Return the (X, Y) coordinate for the center point of the cell that contains the specified text.  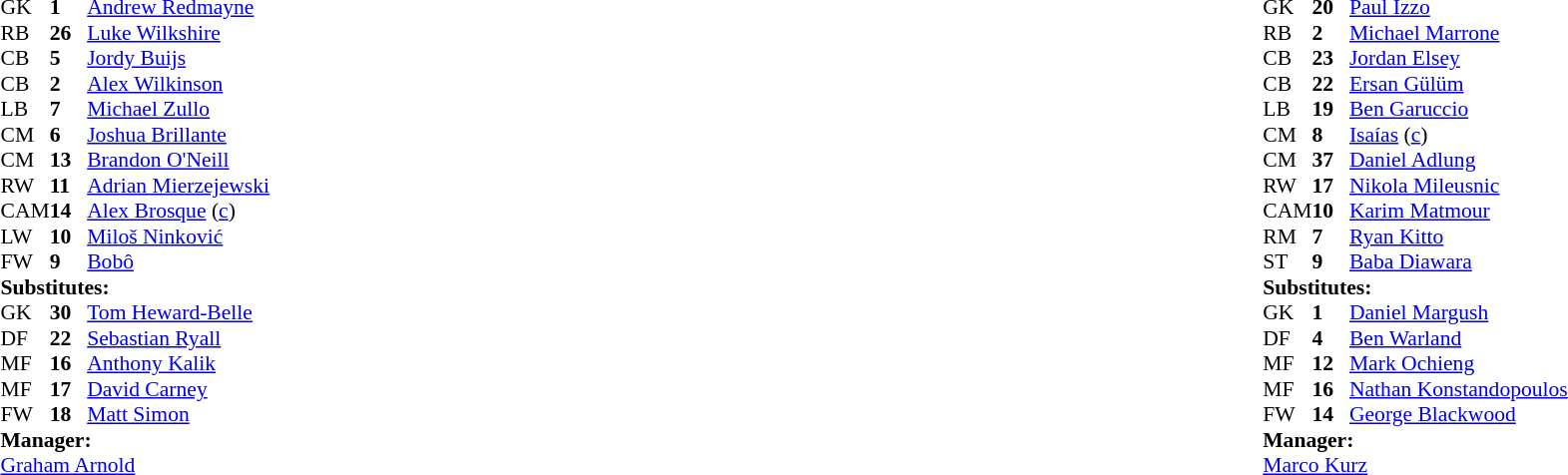
1 (1330, 312)
6 (69, 135)
19 (1330, 109)
11 (69, 186)
Isaías (c) (1459, 135)
37 (1330, 161)
Tom Heward-Belle (178, 312)
Ryan Kitto (1459, 237)
ST (1288, 262)
Daniel Adlung (1459, 161)
Bobô (178, 262)
Baba Diawara (1459, 262)
Michael Marrone (1459, 33)
Nikola Mileusnic (1459, 186)
5 (69, 59)
Miloš Ninković (178, 237)
Jordan Elsey (1459, 59)
LW (24, 237)
Anthony Kalik (178, 364)
Karim Matmour (1459, 211)
Jordy Buijs (178, 59)
12 (1330, 364)
4 (1330, 338)
23 (1330, 59)
Joshua Brillante (178, 135)
Adrian Mierzejewski (178, 186)
David Carney (178, 389)
Ben Garuccio (1459, 109)
Luke Wilkshire (178, 33)
George Blackwood (1459, 414)
26 (69, 33)
Ben Warland (1459, 338)
Brandon O'Neill (178, 161)
Daniel Margush (1459, 312)
Alex Brosque (c) (178, 211)
Alex Wilkinson (178, 84)
Ersan Gülüm (1459, 84)
30 (69, 312)
18 (69, 414)
Sebastian Ryall (178, 338)
Matt Simon (178, 414)
Mark Ochieng (1459, 364)
Nathan Konstandopoulos (1459, 389)
Michael Zullo (178, 109)
RM (1288, 237)
8 (1330, 135)
13 (69, 161)
